Scan for the cell matching the given text and deliver its (x, y) coordinate at center. 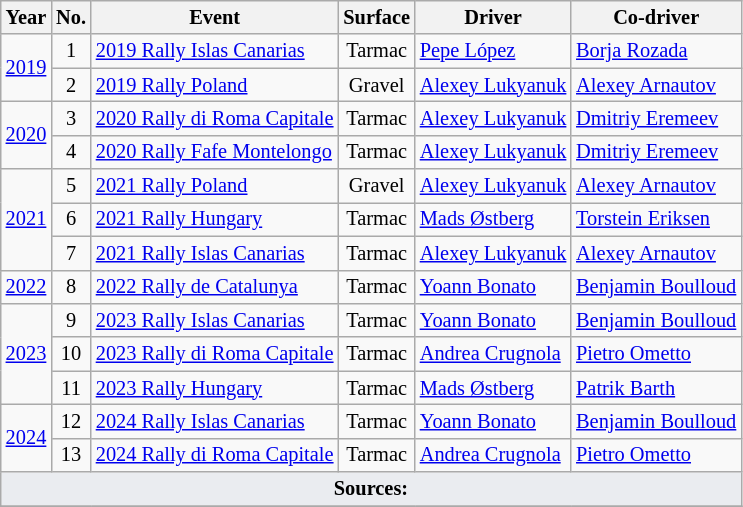
2023 Rally Islas Canarias (215, 320)
1 (71, 51)
No. (71, 17)
Driver (493, 17)
13 (71, 455)
3 (71, 118)
2020 (26, 134)
7 (71, 253)
2024 (26, 438)
2021 (26, 220)
2 (71, 85)
2023 (26, 354)
2022 (26, 287)
2021 Rally Hungary (215, 219)
Co-driver (656, 17)
Sources: (371, 489)
2022 Rally de Catalunya (215, 287)
Patrik Barth (656, 388)
2021 Rally Poland (215, 186)
10 (71, 354)
2024 Rally Islas Canarias (215, 421)
2019 Rally Islas Canarias (215, 51)
11 (71, 388)
8 (71, 287)
2023 Rally Hungary (215, 388)
4 (71, 152)
5 (71, 186)
Torstein Eriksen (656, 219)
Event (215, 17)
Pepe López (493, 51)
Surface (376, 17)
2020 Rally di Roma Capitale (215, 118)
2019 Rally Poland (215, 85)
6 (71, 219)
2024 Rally di Roma Capitale (215, 455)
2021 Rally Islas Canarias (215, 253)
2020 Rally Fafe Montelongo (215, 152)
Borja Rozada (656, 51)
12 (71, 421)
2023 Rally di Roma Capitale (215, 354)
Year (26, 17)
2019 (26, 68)
9 (71, 320)
